Capture the cell that displays the provided text and extract its [x, y] central coordinate. 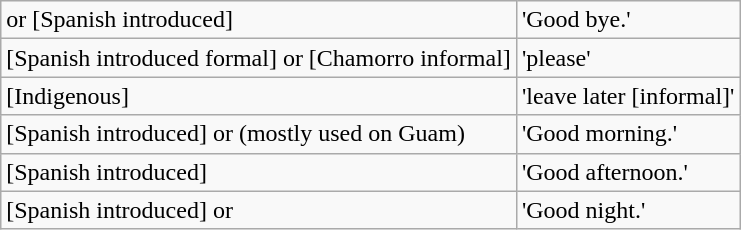
[Spanish introduced] or (mostly used on Guam) [259, 134]
'please' [628, 58]
'Good night.' [628, 210]
'Good morning.' [628, 134]
or [Spanish introduced] [259, 20]
[Spanish introduced] or [259, 210]
'leave later [informal]' [628, 96]
'Good bye.' [628, 20]
[Indigenous] [259, 96]
[Spanish introduced formal] or [Chamorro informal] [259, 58]
[Spanish introduced] [259, 172]
'Good afternoon.' [628, 172]
